Return [x, y] of the center of cell containing provided text 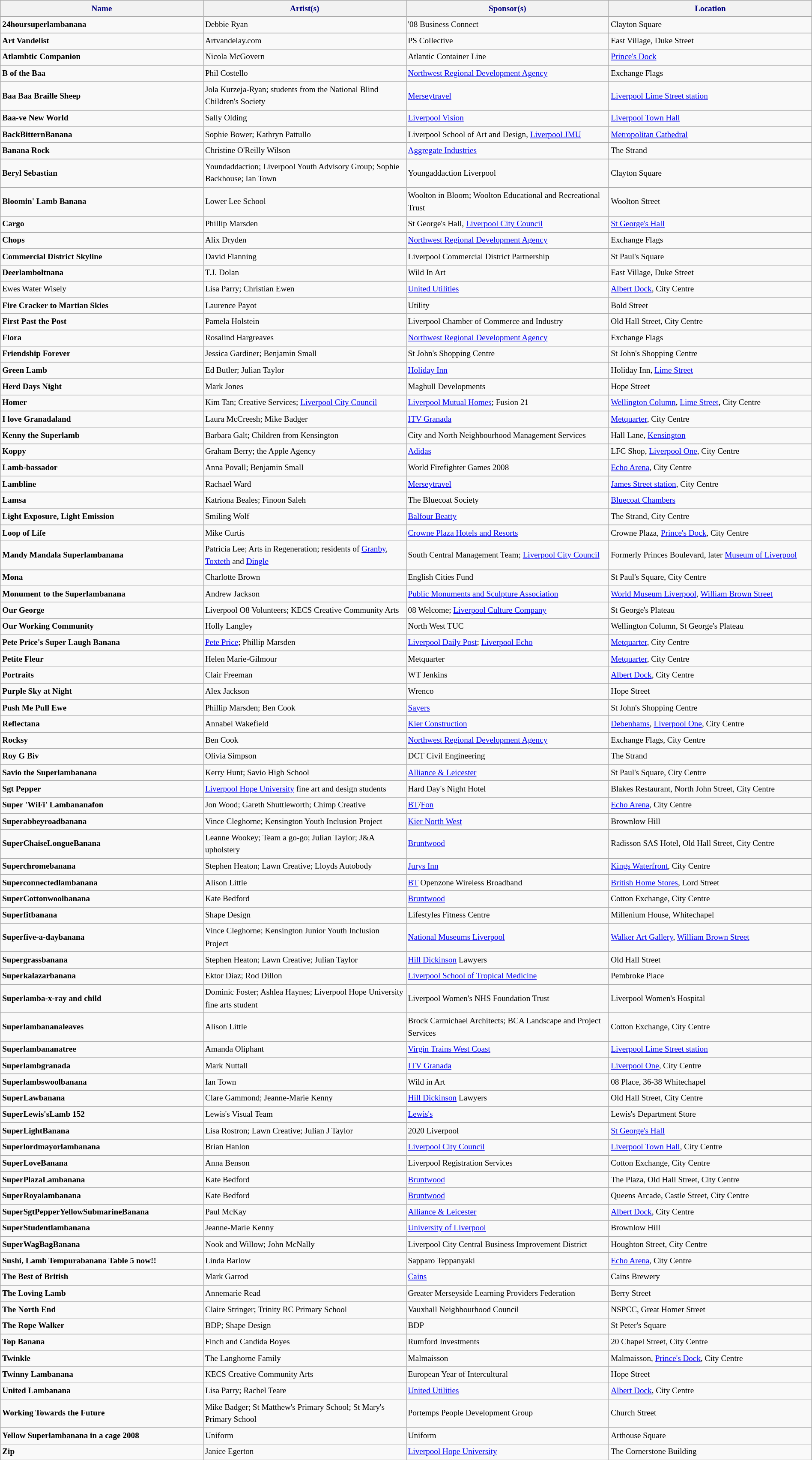
08 Welcome; Liverpool Culture Company [507, 610]
Maghull Developments [507, 387]
Homer [102, 403]
Mark Jones [304, 387]
Paul McKay [304, 1212]
Ben Cook [304, 740]
SuperLightBanana [102, 1131]
Wellington Column, St George's Plateau [710, 627]
Commercial District Skyline [102, 257]
Liverpool O8 Volunteers; KECS Creative Community Arts [304, 610]
Lamb-bassador [102, 468]
Finch and Candida Boyes [304, 1342]
Aggregate Industries [507, 151]
Roy G Biv [102, 756]
Sponsor(s) [507, 9]
Liverpool Registration Services [507, 1163]
Sapparo Teppanyaki [507, 1261]
Queens Arcade, Castle Street, City Centre [710, 1196]
Liverpool Women's NHS Foundation Trust [507, 998]
Andrew Jackson [304, 594]
Mike Curtis [304, 533]
Youndaddaction; Liverpool Youth Advisory Group; Sophie Backhouse; Ian Town [304, 173]
Superlambswoolbanana [102, 1082]
Reflectana [102, 724]
Church Street [710, 1413]
St Paul's Square [710, 257]
Formerly Princes Boulevard, later Museum of Liverpool [710, 555]
SuperRoyalambanana [102, 1196]
Cains [507, 1277]
Metquarter [507, 659]
Brock Carmichael Architects; BCA Landscape and Project Services [507, 1028]
Bloomin' Lamb Banana [102, 201]
Olivia Simpson [304, 756]
Light Exposure, Light Emission [102, 517]
Lamsa [102, 501]
Superchromebanana [102, 866]
St Peter's Square [710, 1326]
Superlamba-x-ray and child [102, 998]
Katriona Beales; Finoon Saleh [304, 501]
Sgt Pepper [102, 789]
Brian Hanlon [304, 1147]
The Strand, City Centre [710, 517]
Atlantic Container Line [507, 57]
Prince's Dock [710, 57]
Holiday Inn [507, 370]
Sophie Bower; Kathryn Pattullo [304, 135]
Houghton Street, City Centre [710, 1244]
James Street station, City Centre [710, 484]
British Home Stores, Lord Street [710, 883]
Dominic Foster; Ashlea Haynes; Liverpool Hope University fine arts student [304, 998]
Liverpool Hope University fine art and design students [304, 789]
Public Monuments and Sculpture Association [507, 594]
Banana Rock [102, 151]
Name [102, 9]
Liverpool Women's Hospital [710, 998]
SuperLewis'sLamb 152 [102, 1115]
World Firefighter Games 2008 [507, 468]
Old Hall Street [710, 960]
Ed Butler; Julian Taylor [304, 370]
Stephen Heaton; Lawn Creative; Julian Taylor [304, 960]
Helen Marie-Gilmour [304, 659]
Baa-ve New World [102, 118]
Stephen Heaton; Lawn Creative; Lloyds Autobody [304, 866]
Annemarie Read [304, 1293]
Wellington Column, Lime Street, City Centre [710, 403]
Pete Price; Phillip Marsden [304, 643]
Greater Merseyside Learning Providers Federation [507, 1293]
Wrenco [507, 692]
Phil Costello [304, 73]
Fire Cracker to Martian Skies [102, 306]
The Bluecoat Society [507, 501]
Holly Langley [304, 627]
Rosalind Hargreaves [304, 338]
Lewis's Department Store [710, 1115]
Mark Garrod [304, 1277]
Liverpool Town Hall, City Centre [710, 1147]
Phillip Marsden [304, 224]
Kier North West [507, 821]
'08 Business Connect [507, 24]
Monument to the Superlambanana [102, 594]
Lifestyles Fitness Centre [507, 915]
WT Jenkins [507, 675]
Superlambananaleaves [102, 1028]
Super 'WiFi' Lambananafon [102, 805]
Superlordmayorlambanana [102, 1147]
Lewis's [507, 1115]
2020 Liverpool [507, 1131]
SuperStudentlambanana [102, 1228]
Superabbeyroadbanana [102, 821]
Beryl Sebastian [102, 173]
Pamela Holstein [304, 322]
Liverpool One, City Centre [710, 1066]
Walker Art Gallery, William Brown Street [710, 938]
Pete Price's Super Laugh Banana [102, 643]
BDP [507, 1326]
Mandy Mandala Superlambanana [102, 555]
Liverpool School of Art and Design, Liverpool JMU [507, 135]
Bold Street [710, 306]
Chops [102, 240]
I love Granadaland [102, 419]
Kim Tan; Creative Services; Liverpool City Council [304, 403]
Crowne Plaza, Prince's Dock, City Centre [710, 533]
Flora [102, 338]
Barbara Galt; Children from Kensington [304, 435]
Balfour Beatty [507, 517]
South Central Management Team; Liverpool City Council [507, 555]
The Langhorne Family [304, 1358]
Ian Town [304, 1082]
24hoursuperlambanana [102, 24]
BackBitternBanana [102, 135]
Hall Lane, Kensington [710, 435]
LFC Shop, Liverpool One, City Centre [710, 452]
The Loving Lamb [102, 1293]
Koppy [102, 452]
Holiday Inn, Lime Street [710, 370]
Lisa Parry; Rachel Teare [304, 1391]
Amanda Oliphant [304, 1049]
University of Liverpool [507, 1228]
English Cities Fund [507, 578]
Liverpool Hope University [507, 1452]
United Lambanana [102, 1391]
Nook and Willow; John McNally [304, 1244]
Woolton in Bloom; Woolton Educational and Recreational Trust [507, 201]
Liverpool Mutual Homes; Fusion 21 [507, 403]
Kings Waterfront, City Centre [710, 866]
Claire Stringer; Trinity RC Primary School [304, 1310]
Sushi, Lamb Tempurabanana Table 5 now!! [102, 1261]
City and North Neighbourhood Management Services [507, 435]
Vince Cleghorne; Kensington Youth Inclusion Project [304, 821]
North West TUC [507, 627]
Janice Egerton [304, 1452]
European Year of Intercultural [507, 1375]
Liverpool Chamber of Commerce and Industry [507, 322]
Friendship Forever [102, 354]
Youngaddaction Liverpool [507, 173]
First Past the Post [102, 322]
Lewis's Visual Team [304, 1115]
Shape Design [304, 915]
Laurence Payot [304, 306]
Herd Days Night [102, 387]
Atlambtic Companion [102, 57]
St George's Hall, Liverpool City Council [507, 224]
Cains Brewery [710, 1277]
National Museums Liverpool [507, 938]
BT/Fon [507, 805]
Crowne Plaza Hotels and Resorts [507, 533]
St George's Plateau [710, 610]
Superlambgranada [102, 1066]
PS Collective [507, 41]
Push Me Pull Ewe [102, 708]
Debenhams, Liverpool One, City Centre [710, 724]
Annabel Wakefield [304, 724]
SuperCottonwoolbanana [102, 899]
Zip [102, 1452]
Smiling Wolf [304, 517]
Artvandelay.com [304, 41]
Portemps People Development Group [507, 1413]
The Best of British [102, 1277]
Lower Lee School [304, 201]
Wild In Art [507, 273]
David Flanning [304, 257]
T.J. Dolan [304, 273]
Blakes Restaurant, North John Street, City Centre [710, 789]
Jola Kurzeja-Ryan; students from the National Blind Children's Society [304, 96]
Lisa Rostron; Lawn Creative; Julian J Taylor [304, 1131]
Virgin Trains West Coast [507, 1049]
Superlambananatree [102, 1049]
Wild in Art [507, 1082]
SuperLawbanana [102, 1098]
Top Banana [102, 1342]
20 Chapel Street, City Centre [710, 1342]
Alex Jackson [304, 692]
Jurys Inn [507, 866]
The North End [102, 1310]
Rumford Investments [507, 1342]
Laura McCreesh; Mike Badger [304, 419]
Alix Dryden [304, 240]
Debbie Ryan [304, 24]
KECS Creative Community Arts [304, 1375]
Rocksy [102, 740]
Christine O'Reilly Wilson [304, 151]
Kenny the Superlamb [102, 435]
SuperLoveBanana [102, 1163]
Green Lamb [102, 370]
Mike Badger; St Matthew's Primary School; St Mary's Primary School [304, 1413]
Utility [507, 306]
Radisson SAS Hotel, Old Hall Street, City Centre [710, 844]
The Cornerstone Building [710, 1452]
BDP; Shape Design [304, 1326]
Our George [102, 610]
Superfitbanana [102, 915]
Sally Olding [304, 118]
The Plaza, Old Hall Street, City Centre [710, 1180]
Jessica Gardiner; Benjamin Small [304, 354]
Location [710, 9]
Twinkle [102, 1358]
Superkalazarbanana [102, 976]
Leanne Wookey; Team a go-go; Julian Taylor; J&A upholstery [304, 844]
Baa Baa Braille Sheep [102, 96]
Adidas [507, 452]
Liverpool Daily Post; Liverpool Echo [507, 643]
Vince Cleghorne; Kensington Junior Youth Inclusion Project [304, 938]
Lisa Parry; Christian Ewen [304, 289]
Liverpool Vision [507, 118]
Art Vandelist [102, 41]
Lambline [102, 484]
BT Openzone Wireless Broadband [507, 883]
Arthouse Square [710, 1436]
SuperPlazaLambanana [102, 1180]
Cargo [102, 224]
Twinny Lambanana [102, 1375]
Vauxhall Neighbourhood Council [507, 1310]
Exchange Flags, City Centre [710, 740]
Rachael Ward [304, 484]
DCT Civil Engineering [507, 756]
Liverpool School of Tropical Medicine [507, 976]
Supergrassbanana [102, 960]
Anna Benson [304, 1163]
SuperSgtPepperYellowSubmarineBanana [102, 1212]
The Rope Walker [102, 1326]
SuperChaiseLongueBanana [102, 844]
Phillip Marsden; Ben Cook [304, 708]
Charlotte Brown [304, 578]
Superfive-a-daybanana [102, 938]
Kier Construction [507, 724]
Liverpool Town Hall [710, 118]
Anna Povall; Benjamin Small [304, 468]
Clare Gammond; Jeanne-Marie Kenny [304, 1098]
Kerry Hunt; Savio High School [304, 773]
Hard Day's Night Hotel [507, 789]
Malmaisson, Prince's Dock, City Centre [710, 1358]
Liverpool Commercial District Partnership [507, 257]
Sayers [507, 708]
B of the Baa [102, 73]
Millenium House, Whitechapel [710, 915]
Liverpool City Central Business Improvement District [507, 1244]
NSPCC, Great Homer Street [710, 1310]
Ewes Water Wisely [102, 289]
Bluecoat Chambers [710, 501]
Linda Barlow [304, 1261]
08 Place, 36-38 Whitechapel [710, 1082]
Woolton Street [710, 201]
Working Towards the Future [102, 1413]
Jon Wood; Gareth Shuttleworth; Chimp Creative [304, 805]
SuperWagBagBanana [102, 1244]
Mona [102, 578]
Artist(s) [304, 9]
Nicola McGovern [304, 57]
Purple Sky at Night [102, 692]
Berry Street [710, 1293]
Jeanne-Marie Kenny [304, 1228]
World Museum Liverpool, William Brown Street [710, 594]
Graham Berry; the Apple Agency [304, 452]
Loop of Life [102, 533]
Clair Freeman [304, 675]
Pembroke Place [710, 976]
Patricia Lee; Arts in Regeneration; residents of Granby, Toxteth and Dingle [304, 555]
Petite Fleur [102, 659]
Mark Nuttall [304, 1066]
Savio the Superlambanana [102, 773]
Metropolitan Cathedral [710, 135]
Our Working Community [102, 627]
Ektor Diaz; Rod Dillon [304, 976]
Portraits [102, 675]
Deerlamboltnana [102, 273]
Superconnectedlambanana [102, 883]
Liverpool City Council [507, 1147]
Malmaisson [507, 1358]
Yellow Superlambanana in a cage 2008 [102, 1436]
